Return [x, y] of the center of cell containing provided text 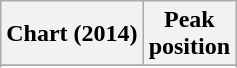
Peakposition [189, 34]
Chart (2014) [72, 34]
